Determine the [x, y] coordinate at the center of the cell enclosing the given text.  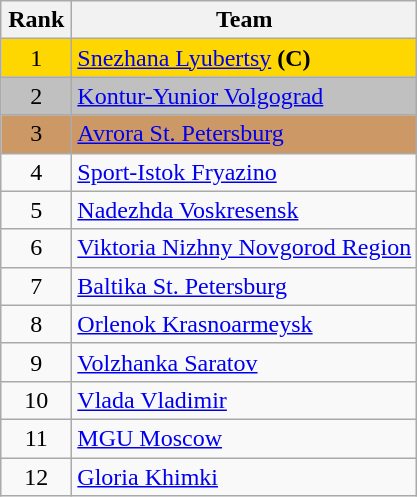
Viktoria Nizhny Novgorod Region [244, 248]
Kontur-Yunior Volgograd [244, 96]
10 [36, 400]
8 [36, 324]
12 [36, 477]
4 [36, 172]
9 [36, 362]
Snezhana Lyubertsy (C) [244, 58]
MGU Moscow [244, 438]
5 [36, 210]
Avrora St. Petersburg [244, 134]
6 [36, 248]
11 [36, 438]
3 [36, 134]
Volzhanka Saratov [244, 362]
Rank [36, 20]
Nadezhda Voskresensk [244, 210]
7 [36, 286]
1 [36, 58]
Gloria Khimki [244, 477]
Sport-Istok Fryazino [244, 172]
Baltika St. Petersburg [244, 286]
Orlenok Krasnoarmeysk [244, 324]
Vlada Vladimir [244, 400]
2 [36, 96]
Team [244, 20]
